Return (X, Y) of the center of cell containing provided text 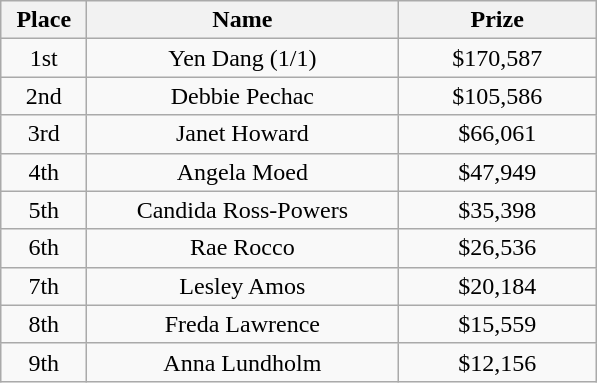
Yen Dang (1/1) (242, 58)
Debbie Pechac (242, 96)
3rd (44, 134)
6th (44, 248)
$20,184 (498, 286)
Prize (498, 20)
Freda Lawrence (242, 324)
$47,949 (498, 172)
1st (44, 58)
5th (44, 210)
Place (44, 20)
Janet Howard (242, 134)
9th (44, 362)
Anna Lundholm (242, 362)
$26,536 (498, 248)
$105,586 (498, 96)
$35,398 (498, 210)
8th (44, 324)
$12,156 (498, 362)
2nd (44, 96)
$170,587 (498, 58)
4th (44, 172)
Rae Rocco (242, 248)
7th (44, 286)
Candida Ross-Powers (242, 210)
Angela Moed (242, 172)
$15,559 (498, 324)
$66,061 (498, 134)
Lesley Amos (242, 286)
Name (242, 20)
